Return [x, y] of the center of cell containing provided text 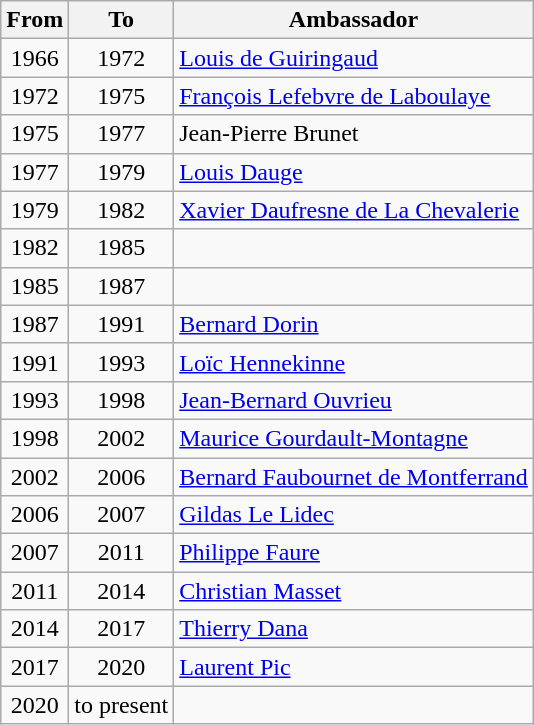
Maurice Gourdault-Montagne [354, 438]
Xavier Daufresne de La Chevalerie [354, 210]
Jean-Pierre Brunet [354, 134]
Bernard Dorin [354, 324]
Louis Dauge [354, 172]
Christian Masset [354, 591]
Laurent Pic [354, 667]
Philippe Faure [354, 553]
Louis de Guiringaud [354, 58]
To [122, 20]
Thierry Dana [354, 629]
Jean-Bernard Ouvrieu [354, 400]
François Lefebvre de Laboulaye [354, 96]
Gildas Le Lidec [354, 515]
Bernard Faubournet de Montferrand [354, 477]
Loïc Hennekinne [354, 362]
Ambassador [354, 20]
to present [122, 705]
From [35, 20]
1966 [35, 58]
